Provide the (x, y) coordinate of the cell's center where the given text is located.  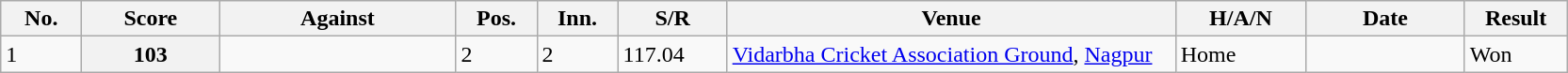
Date (1386, 19)
Result (1516, 19)
117.04 (672, 54)
Against (337, 19)
Won (1516, 54)
H/A/N (1241, 19)
1 (41, 54)
Pos. (496, 19)
Vidarbha Cricket Association Ground, Nagpur (951, 54)
Inn. (577, 19)
103 (151, 54)
Score (151, 19)
No. (41, 19)
Home (1241, 54)
Venue (951, 19)
S/R (672, 19)
